Scan for the cell matching the given text and deliver its [x, y] coordinate at center. 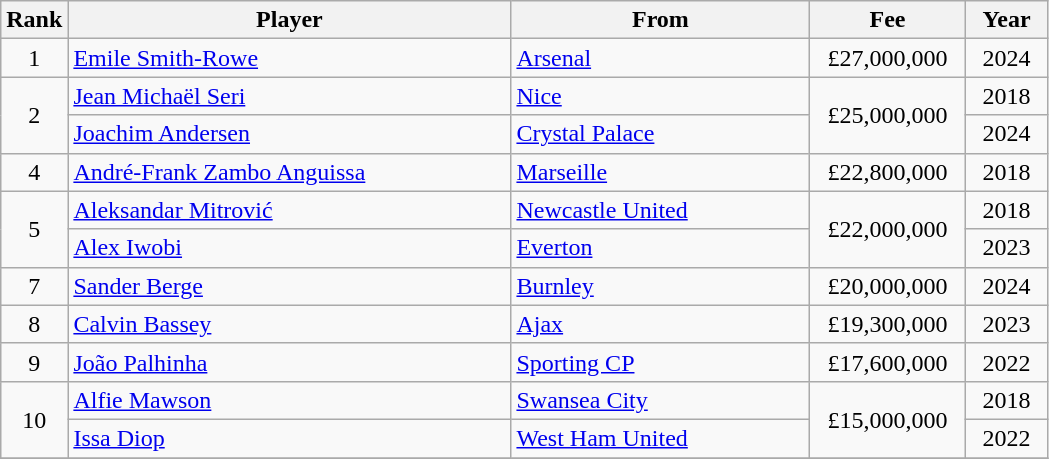
Calvin Bassey [290, 324]
Burnley [660, 286]
Fee [888, 20]
£19,300,000 [888, 324]
Jean Michaël Seri [290, 96]
7 [34, 286]
£17,600,000 [888, 362]
Year [1006, 20]
Sporting CP [660, 362]
Ajax [660, 324]
André-Frank Zambo Anguissa [290, 172]
Newcastle United [660, 210]
£15,000,000 [888, 419]
Joachim Andersen [290, 134]
Arsenal [660, 58]
Emile Smith-Rowe [290, 58]
Everton [660, 248]
Alfie Mawson [290, 400]
£22,000,000 [888, 229]
5 [34, 229]
Player [290, 20]
£27,000,000 [888, 58]
West Ham United [660, 438]
2 [34, 115]
1 [34, 58]
9 [34, 362]
Aleksandar Mitrović [290, 210]
Issa Diop [290, 438]
Nice [660, 96]
10 [34, 419]
£25,000,000 [888, 115]
4 [34, 172]
João Palhinha [290, 362]
Alex Iwobi [290, 248]
Marseille [660, 172]
Sander Berge [290, 286]
£20,000,000 [888, 286]
Crystal Palace [660, 134]
From [660, 20]
£22,800,000 [888, 172]
Swansea City [660, 400]
Rank [34, 20]
8 [34, 324]
